Locate the cell with the specified text and output its [x, y] center coordinate. 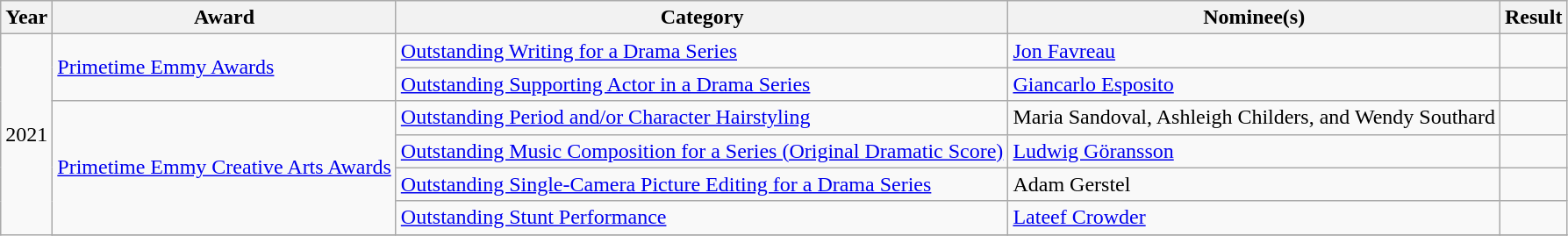
Lateef Crowder [1255, 218]
Adam Gerstel [1255, 184]
Year [26, 18]
Result [1534, 18]
2021 [26, 134]
Outstanding Music Composition for a Series (Original Dramatic Score) [702, 151]
Maria Sandoval, Ashleigh Childers, and Wendy Southard [1255, 118]
Outstanding Stunt Performance [702, 218]
Nominee(s) [1255, 18]
Primetime Emmy Creative Arts Awards [225, 168]
Outstanding Supporting Actor in a Drama Series [702, 84]
Primetime Emmy Awards [225, 68]
Jon Favreau [1255, 51]
Category [702, 18]
Outstanding Period and/or Character Hairstyling [702, 118]
Outstanding Single-Camera Picture Editing for a Drama Series [702, 184]
Outstanding Writing for a Drama Series [702, 51]
Ludwig Göransson [1255, 151]
Award [225, 18]
Giancarlo Esposito [1255, 84]
